Locate the cell with the specified text and output its [x, y] center coordinate. 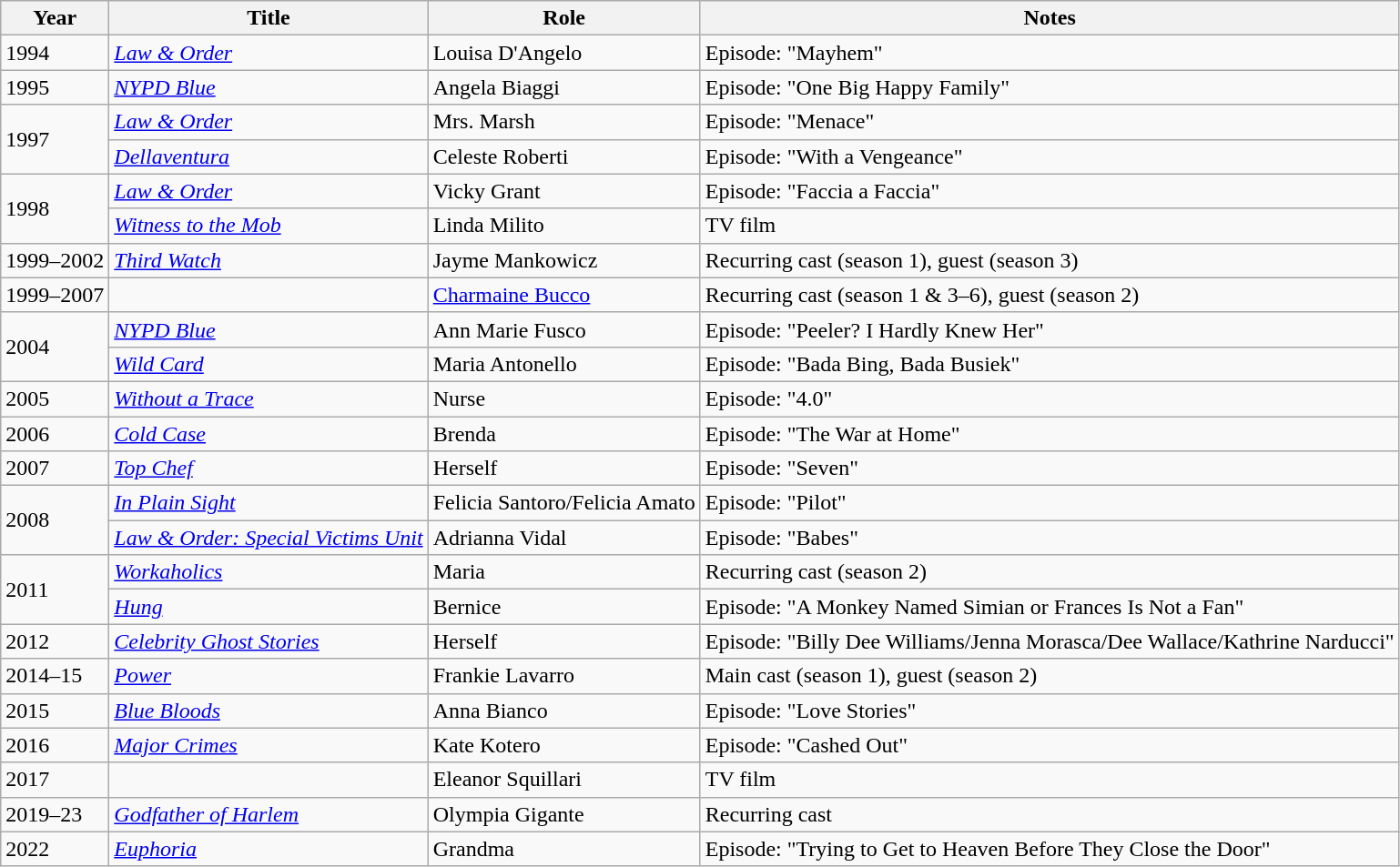
Episode: "Love Stories" [1050, 711]
Episode: "Trying to Get to Heaven Before They Close the Door" [1050, 849]
Jayme Mankowicz [564, 260]
Olympia Gigante [564, 814]
1998 [55, 208]
1999–2007 [55, 295]
Adrianna Vidal [564, 538]
Episode: "4.0" [1050, 398]
2011 [55, 590]
Celebrity Ghost Stories [269, 641]
Recurring cast [1050, 814]
2005 [55, 398]
Recurring cast (season 2) [1050, 572]
2022 [55, 849]
Episode: "Menace" [1050, 122]
Euphoria [269, 849]
Episode: "Faccia a Faccia" [1050, 191]
1994 [55, 53]
Felicia Santoro/Felicia Amato [564, 503]
Episode: "Cashed Out" [1050, 745]
Linda Milito [564, 226]
In Plain Sight [269, 503]
2004 [55, 347]
Vicky Grant [564, 191]
Grandma [564, 849]
Episode: "One Big Happy Family" [1050, 87]
Power [269, 676]
Episode: "Mayhem" [1050, 53]
2012 [55, 641]
Episode: "With a Vengeance" [1050, 156]
Mrs. Marsh [564, 122]
Wild Card [269, 364]
2008 [55, 520]
2017 [55, 780]
Maria [564, 572]
2006 [55, 434]
Workaholics [269, 572]
Charmaine Bucco [564, 295]
Celeste Roberti [564, 156]
Role [564, 18]
Recurring cast (season 1), guest (season 3) [1050, 260]
Episode: "Peeler? I Hardly Knew Her" [1050, 329]
Recurring cast (season 1 & 3–6), guest (season 2) [1050, 295]
Title [269, 18]
Eleanor Squillari [564, 780]
Nurse [564, 398]
Without a Trace [269, 398]
Kate Kotero [564, 745]
2019–23 [55, 814]
Notes [1050, 18]
Hung [269, 607]
Angela Biaggi [564, 87]
Witness to the Mob [269, 226]
Frankie Lavarro [564, 676]
2014–15 [55, 676]
Episode: "Billy Dee Williams/Jenna Morasca/Dee Wallace/Kathrine Narducci" [1050, 641]
Episode: "Bada Bing, Bada Busiek" [1050, 364]
Major Crimes [269, 745]
Bernice [564, 607]
1997 [55, 139]
Brenda [564, 434]
Third Watch [269, 260]
Episode: "Seven" [1050, 469]
2015 [55, 711]
1999–2002 [55, 260]
Ann Marie Fusco [564, 329]
Maria Antonello [564, 364]
Louisa D'Angelo [564, 53]
Godfather of Harlem [269, 814]
Episode: "A Monkey Named Simian or Frances Is Not a Fan" [1050, 607]
Cold Case [269, 434]
Year [55, 18]
Episode: "Pilot" [1050, 503]
1995 [55, 87]
Anna Bianco [564, 711]
Law & Order: Special Victims Unit [269, 538]
Episode: "The War at Home" [1050, 434]
2007 [55, 469]
Blue Bloods [269, 711]
Top Chef [269, 469]
Episode: "Babes" [1050, 538]
Dellaventura [269, 156]
2016 [55, 745]
Main cast (season 1), guest (season 2) [1050, 676]
